Capture the cell that displays the provided text and extract its (x, y) central coordinate. 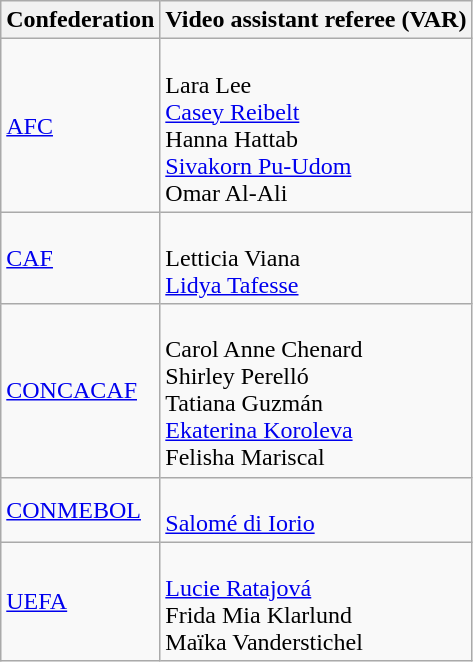
Lucie Ratajová Frida Mia Klarlund Maïka Vanderstichel (316, 602)
Salomé di Iorio (316, 510)
CAF (80, 258)
CONMEBOL (80, 510)
CONCACAF (80, 390)
Letticia Viana Lidya Tafesse (316, 258)
AFC (80, 126)
Lara Lee Casey Reibelt Hanna Hattab Sivakorn Pu-Udom Omar Al-Ali (316, 126)
Video assistant referee (VAR) (316, 20)
UEFA (80, 602)
Carol Anne Chenard Shirley Perelló Tatiana Guzmán Ekaterina Koroleva Felisha Mariscal (316, 390)
Confederation (80, 20)
